Find where the given text appears and provide that cell's center as [x, y] coordinate. 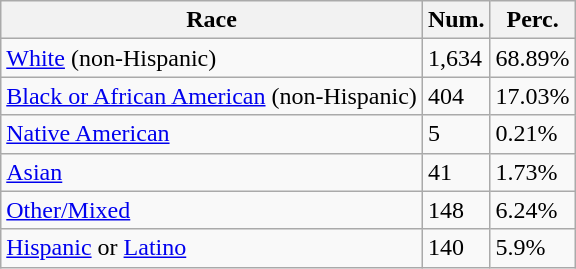
1,634 [456, 58]
Native American [212, 134]
0.21% [532, 134]
6.24% [532, 210]
68.89% [532, 58]
5 [456, 134]
404 [456, 96]
Perc. [532, 20]
41 [456, 172]
Num. [456, 20]
White (non-Hispanic) [212, 58]
Hispanic or Latino [212, 248]
Asian [212, 172]
1.73% [532, 172]
148 [456, 210]
Other/Mixed [212, 210]
140 [456, 248]
Black or African American (non-Hispanic) [212, 96]
5.9% [532, 248]
Race [212, 20]
17.03% [532, 96]
